Provide the (X, Y) coordinate of the cell's center where the given text is located.  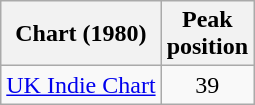
Peakposition (207, 34)
UK Indie Chart (81, 85)
39 (207, 85)
Chart (1980) (81, 34)
